Find where the given text appears and provide that cell's center as [x, y] coordinate. 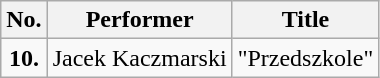
Performer [140, 20]
"Przedszkole" [306, 58]
10. [24, 58]
No. [24, 20]
Jacek Kaczmarski [140, 58]
Title [306, 20]
